Detect which cell encompasses the target text, then output its [X, Y] center coordinate. 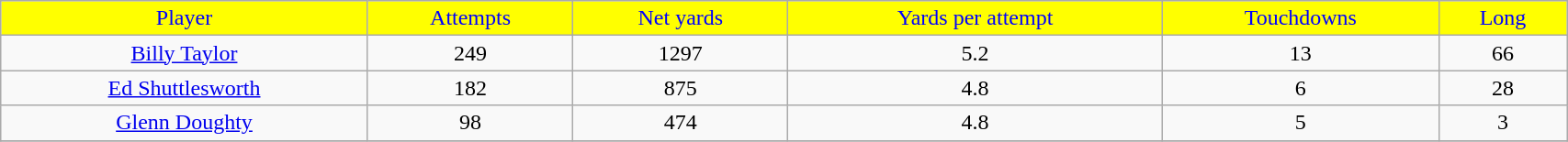
Player [185, 18]
Yards per attempt [976, 18]
182 [470, 88]
13 [1301, 53]
474 [681, 123]
249 [470, 53]
Ed Shuttlesworth [185, 88]
3 [1503, 123]
98 [470, 123]
28 [1503, 88]
5.2 [976, 53]
Glenn Doughty [185, 123]
Attempts [470, 18]
1297 [681, 53]
875 [681, 88]
Net yards [681, 18]
Touchdowns [1301, 18]
Billy Taylor [185, 53]
66 [1503, 53]
5 [1301, 123]
Long [1503, 18]
6 [1301, 88]
